Determine the (X, Y) coordinate at the center of the cell enclosing the given text.  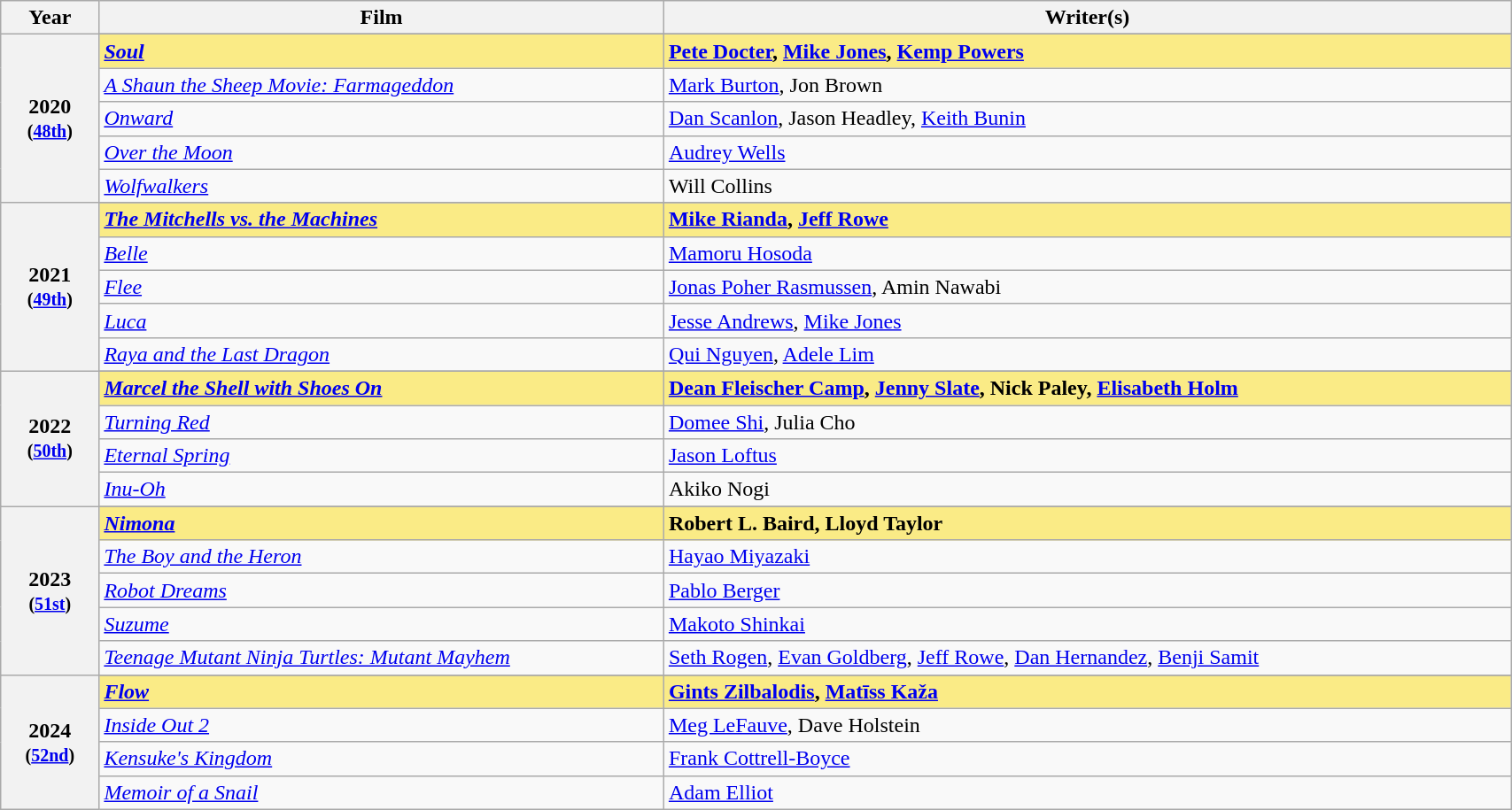
Audrey Wells (1087, 152)
2021 (49th) (50, 287)
Turning Red (382, 422)
Suzume (382, 624)
Flow (382, 691)
Pete Docter, Mike Jones, Kemp Powers (1087, 51)
Luca (382, 320)
Mike Rianda, Jeff Rowe (1087, 220)
Qui Nguyen, Adele Lim (1087, 354)
Dean Fleischer Camp, Jenny Slate, Nick Paley, Elisabeth Holm (1087, 388)
Soul (382, 51)
Jesse Andrews, Mike Jones (1087, 320)
Inu-Oh (382, 490)
Year (50, 18)
Memoir of a Snail (382, 792)
Gints Zilbalodis, Matīss Kaža (1087, 691)
Domee Shi, Julia Cho (1087, 422)
2020 (48th) (50, 119)
Seth Rogen, Evan Goldberg, Jeff Rowe, Dan Hernandez, Benji Samit (1087, 658)
Adam Elliot (1087, 792)
Eternal Spring (382, 456)
Robert L. Baird, Lloyd Taylor (1087, 523)
2022 (50th) (50, 438)
The Mitchells vs. the Machines (382, 220)
Film (382, 18)
Dan Scanlon, Jason Headley, Keith Bunin (1087, 119)
Raya and the Last Dragon (382, 354)
Writer(s) (1087, 18)
2023(51st) (50, 590)
The Boy and the Heron (382, 557)
Will Collins (1087, 186)
Frank Cottrell-Boyce (1087, 759)
Inside Out 2 (382, 725)
Jonas Poher Rasmussen, Amin Nawabi (1087, 287)
Pablo Berger (1087, 590)
Wolfwalkers (382, 186)
Nimona (382, 523)
Hayao Miyazaki (1087, 557)
Robot Dreams (382, 590)
Kensuke's Kingdom (382, 759)
Belle (382, 253)
Mamoru Hosoda (1087, 253)
2024(52nd) (50, 742)
Over the Moon (382, 152)
Teenage Mutant Ninja Turtles: Mutant Mayhem (382, 658)
A Shaun the Sheep Movie: Farmageddon (382, 85)
Akiko Nogi (1087, 490)
Jason Loftus (1087, 456)
Makoto Shinkai (1087, 624)
Flee (382, 287)
Mark Burton, Jon Brown (1087, 85)
Meg LeFauve, Dave Holstein (1087, 725)
Onward (382, 119)
Marcel the Shell with Shoes On (382, 388)
